Extract the (x, y) coordinate from the center of the cell holding the provided text.  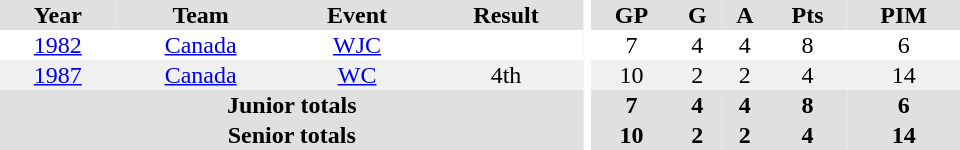
PIM (904, 15)
A (745, 15)
Result (506, 15)
Senior totals (292, 135)
Pts (808, 15)
G (698, 15)
WJC (358, 45)
Team (201, 15)
GP (631, 15)
1987 (58, 75)
1982 (58, 45)
Junior totals (292, 105)
WC (358, 75)
4th (506, 75)
Event (358, 15)
Year (58, 15)
